Pinpoint the cell where the given text exists, returning its [X, Y] midpoint coordinate. 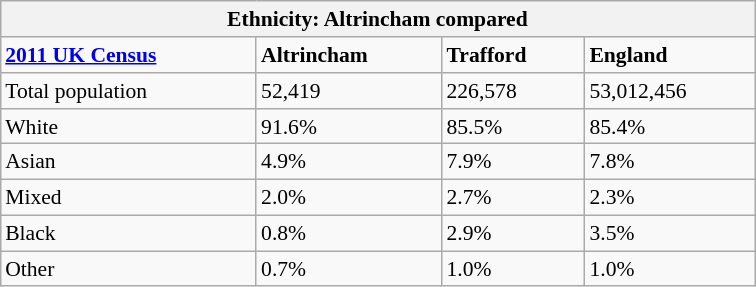
2.7% [512, 197]
Total population [128, 91]
Trafford [512, 55]
Other [128, 269]
85.5% [512, 126]
2.9% [512, 233]
226,578 [512, 91]
2.3% [669, 197]
2.0% [348, 197]
White [128, 126]
Black [128, 233]
3.5% [669, 233]
4.9% [348, 162]
Asian [128, 162]
0.8% [348, 233]
52,419 [348, 91]
91.6% [348, 126]
0.7% [348, 269]
7.8% [669, 162]
7.9% [512, 162]
England [669, 55]
2011 UK Census [128, 55]
Altrincham [348, 55]
Mixed [128, 197]
Ethnicity: Altrincham compared [377, 19]
53,012,456 [669, 91]
85.4% [669, 126]
